From the cell containing the given text, extract its center point as [x, y] coordinate. 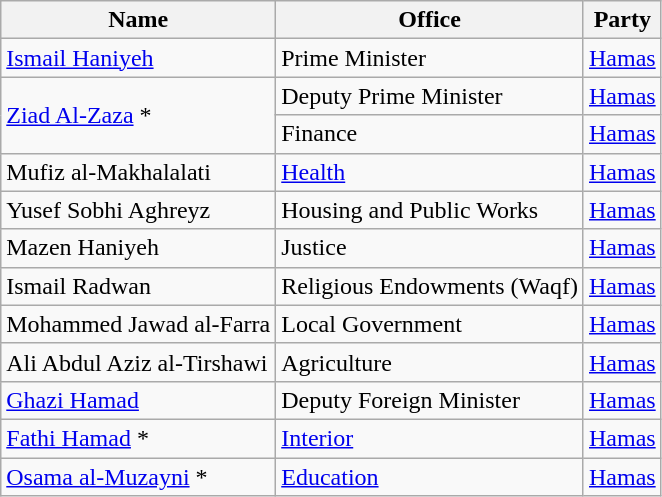
Fathi Hamad * [138, 438]
Mufiz al-Makhalalati [138, 172]
Interior [430, 438]
Osama al-Muzayni * [138, 477]
Mazen Haniyeh [138, 248]
Mohammed Jawad al-Farra [138, 324]
Local Government [430, 324]
Religious Endowments (Waqf) [430, 286]
Ali Abdul Aziz al-Tirshawi [138, 362]
Ziad Al-Zaza * [138, 115]
Housing and Public Works [430, 210]
Yusef Sobhi Aghreyz [138, 210]
Agriculture [430, 362]
Deputy Prime Minister [430, 96]
Party [622, 20]
Finance [430, 134]
Justice [430, 248]
Ghazi Hamad [138, 400]
Deputy Foreign Minister [430, 400]
Prime Minister [430, 58]
Education [430, 477]
Ismail Haniyeh [138, 58]
Office [430, 20]
Name [138, 20]
Ismail Radwan [138, 286]
Health [430, 172]
